Detect which cell encompasses the target text, then output its (x, y) center coordinate. 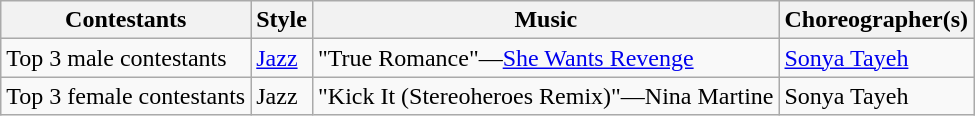
Style (282, 20)
Top 3 female contestants (126, 96)
Top 3 male contestants (126, 58)
Music (546, 20)
"True Romance"—She Wants Revenge (546, 58)
"Kick It (Stereoheroes Remix)"—Nina Martine (546, 96)
Choreographer(s) (876, 20)
Contestants (126, 20)
